Find where the given text appears and provide that cell's center as [X, Y] coordinate. 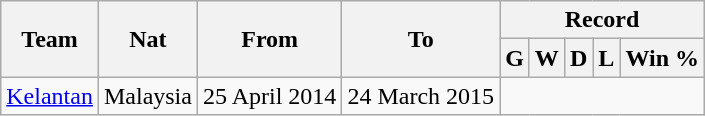
Win % [662, 58]
G [515, 58]
24 March 2015 [421, 96]
To [421, 39]
W [546, 58]
Team [50, 39]
D [578, 58]
L [606, 58]
25 April 2014 [269, 96]
Record [602, 20]
Nat [148, 39]
Malaysia [148, 96]
Kelantan [50, 96]
From [269, 39]
